For the text-containing cell, return its midpoint in [X, Y] coordinate format. 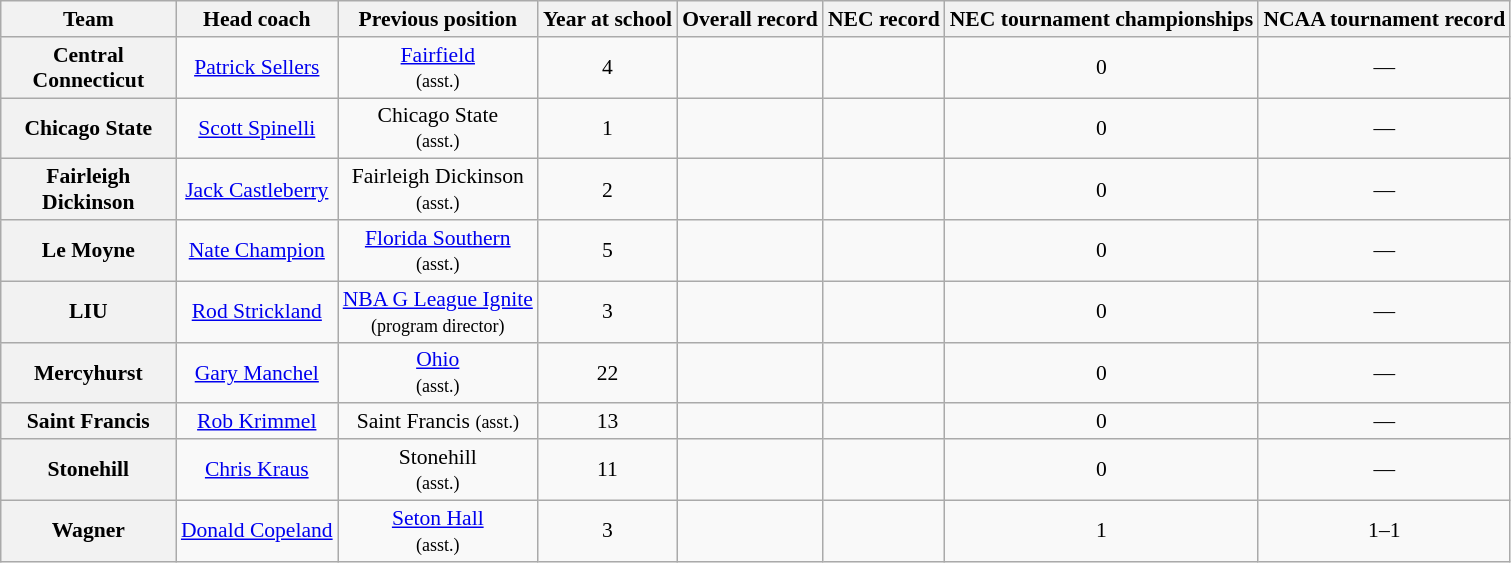
Saint Francis [88, 422]
Wagner [88, 530]
Ohio(asst.) [438, 372]
Jack Castleberry [257, 190]
Chicago State(asst.) [438, 128]
Rod Strickland [257, 312]
NBA G League Ignite(program director) [438, 312]
22 [608, 372]
Year at school [608, 19]
1–1 [1384, 530]
Previous position [438, 19]
13 [608, 422]
Patrick Sellers [257, 68]
NCAA tournament record [1384, 19]
4 [608, 68]
Florida Southern(asst.) [438, 250]
5 [608, 250]
2 [608, 190]
LIU [88, 312]
Team [88, 19]
Donald Copeland [257, 530]
11 [608, 470]
Gary Manchel [257, 372]
Le Moyne [88, 250]
Fairleigh Dickinson [88, 190]
Chicago State [88, 128]
Seton Hall(asst.) [438, 530]
Rob Krimmel [257, 422]
Stonehill(asst.) [438, 470]
Mercyhurst [88, 372]
Chris Kraus [257, 470]
Overall record [750, 19]
NEC record [884, 19]
Fairleigh Dickinson(asst.) [438, 190]
NEC tournament championships [1102, 19]
Fairfield(asst.) [438, 68]
Scott Spinelli [257, 128]
Nate Champion [257, 250]
Stonehill [88, 470]
Saint Francis (asst.) [438, 422]
Head coach [257, 19]
Central Connecticut [88, 68]
